Capture the cell that displays the provided text and extract its (x, y) central coordinate. 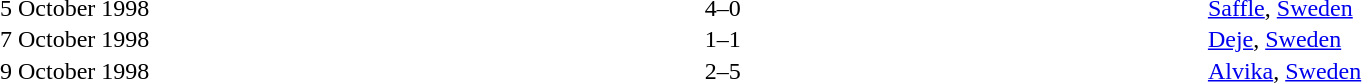
1–1 (723, 39)
